Pinpoint the cell where the given text exists, returning its (x, y) midpoint coordinate. 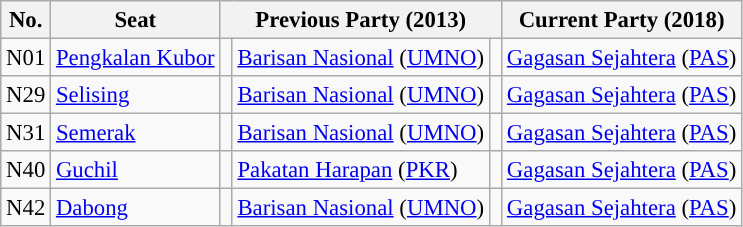
N01 (26, 58)
N40 (26, 170)
Dabong (136, 208)
Selising (136, 95)
Previous Party (2013) (361, 20)
Guchil (136, 170)
N31 (26, 133)
N42 (26, 208)
No. (26, 20)
Pakatan Harapan (PKR) (360, 170)
Pengkalan Kubor (136, 58)
Seat (136, 20)
Semerak (136, 133)
Current Party (2018) (622, 20)
N29 (26, 95)
